Provide the (X, Y) coordinate of the cell's center where the given text is located.  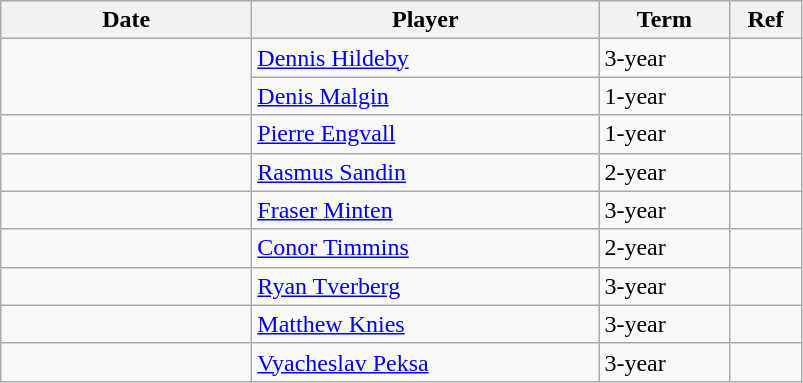
Ryan Tverberg (426, 286)
Ref (766, 20)
Player (426, 20)
Matthew Knies (426, 324)
Term (664, 20)
Date (126, 20)
Denis Malgin (426, 96)
Dennis Hildeby (426, 58)
Vyacheslav Peksa (426, 362)
Pierre Engvall (426, 134)
Conor Timmins (426, 248)
Fraser Minten (426, 210)
Rasmus Sandin (426, 172)
